Return the [X, Y] coordinate for the center point of the cell that contains the specified text.  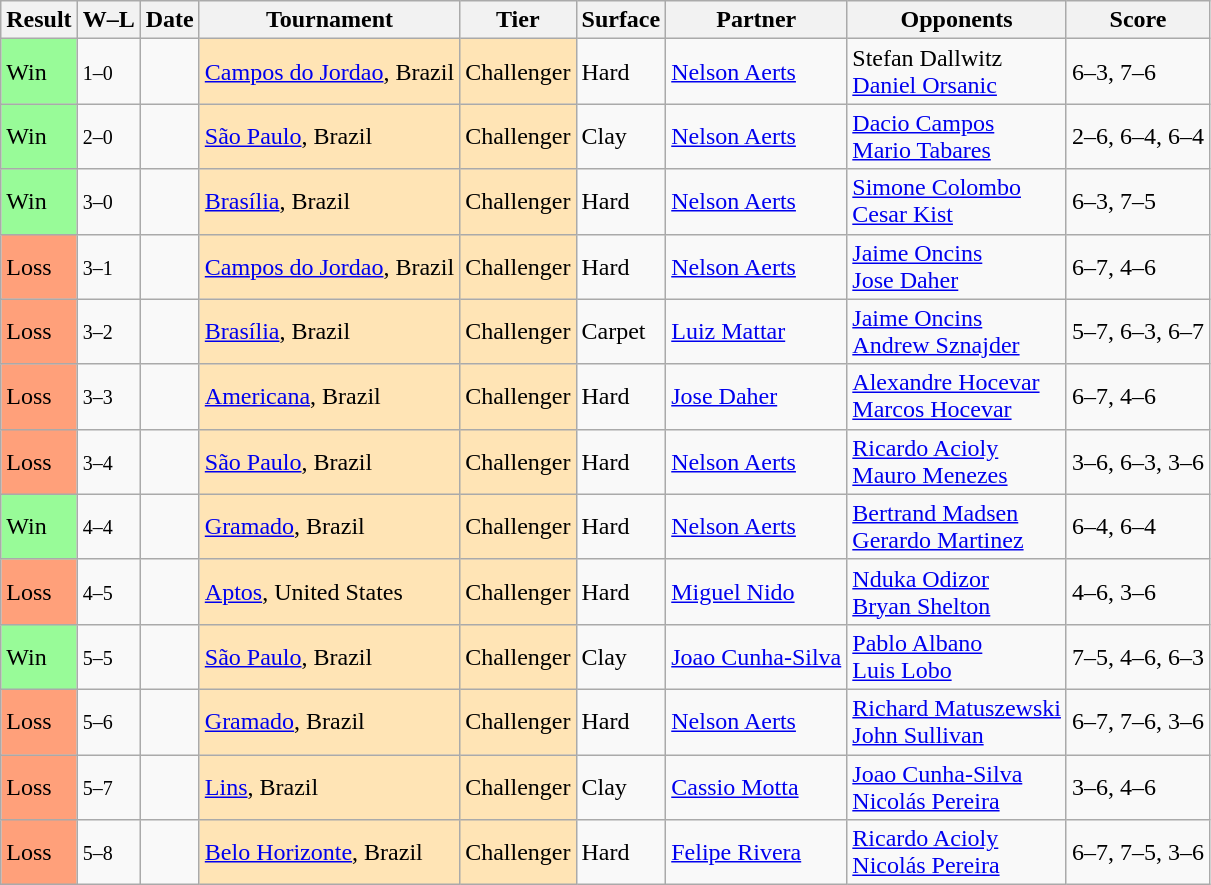
3–2 [108, 332]
Joao Cunha-Silva [756, 656]
3–4 [108, 462]
Felipe Rivera [756, 852]
6–3, 7–5 [1138, 202]
Pablo Albano Luis Lobo [957, 656]
Americana, Brazil [329, 396]
6–7, 7–5, 3–6 [1138, 852]
Ricardo Acioly Mauro Menezes [957, 462]
Score [1138, 20]
2–6, 6–4, 6–4 [1138, 136]
Simone Colombo Cesar Kist [957, 202]
5–7 [108, 786]
Dacio Campos Mario Tabares [957, 136]
5–5 [108, 656]
1–0 [108, 72]
3–6, 6–3, 3–6 [1138, 462]
Jose Daher [756, 396]
Cassio Motta [756, 786]
7–5, 4–6, 6–3 [1138, 656]
Belo Horizonte, Brazil [329, 852]
Result [39, 20]
6–4, 6–4 [1138, 526]
Joao Cunha-Silva Nicolás Pereira [957, 786]
Partner [756, 20]
Aptos, United States [329, 592]
Surface [621, 20]
5–7, 6–3, 6–7 [1138, 332]
Tier [518, 20]
Date [170, 20]
5–6 [108, 722]
4–5 [108, 592]
Bertrand Madsen Gerardo Martinez [957, 526]
Stefan Dallwitz Daniel Orsanic [957, 72]
Miguel Nido [756, 592]
Nduka Odizor Bryan Shelton [957, 592]
2–0 [108, 136]
3–3 [108, 396]
W–L [108, 20]
4–6, 3–6 [1138, 592]
Alexandre Hocevar Marcos Hocevar [957, 396]
Jaime Oncins Andrew Sznajder [957, 332]
3–0 [108, 202]
6–7, 7–6, 3–6 [1138, 722]
Jaime Oncins Jose Daher [957, 266]
Lins, Brazil [329, 786]
5–8 [108, 852]
Opponents [957, 20]
Tournament [329, 20]
3–1 [108, 266]
4–4 [108, 526]
Richard Matuszewski John Sullivan [957, 722]
Ricardo Acioly Nicolás Pereira [957, 852]
6–3, 7–6 [1138, 72]
Luiz Mattar [756, 332]
3–6, 4–6 [1138, 786]
Carpet [621, 332]
